From the cell containing the given text, extract its center point as [X, Y] coordinate. 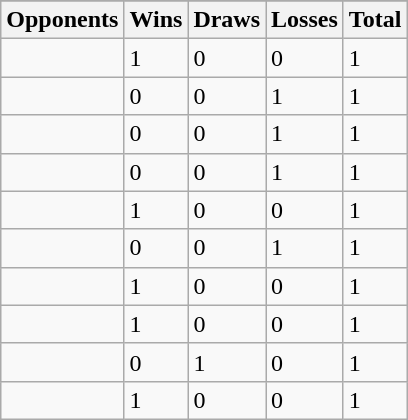
Total [375, 20]
Losses [305, 20]
Wins [156, 20]
Opponents [62, 20]
Draws [227, 20]
